For the text-containing cell, return its midpoint in [x, y] coordinate format. 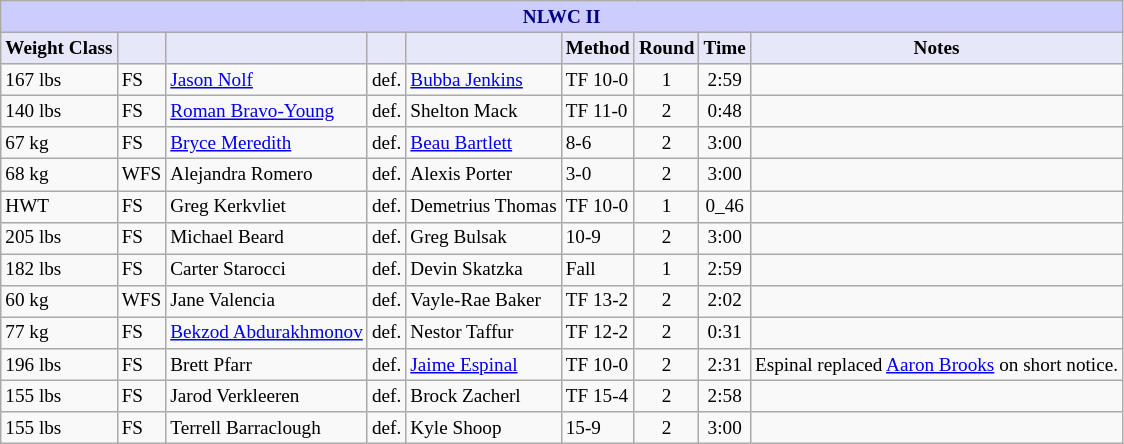
Weight Class [59, 48]
Greg Kerkvliet [267, 206]
2:02 [724, 301]
Alejandra Romero [267, 175]
Greg Bulsak [484, 238]
167 lbs [59, 80]
Jason Nolf [267, 80]
TF 15-4 [598, 396]
68 kg [59, 175]
Kyle Shoop [484, 428]
Jaime Espinal [484, 365]
0:48 [724, 111]
Round [666, 48]
Time [724, 48]
15-9 [598, 428]
NLWC II [562, 17]
Devin Skatzka [484, 270]
0_46 [724, 206]
67 kg [59, 143]
Jane Valencia [267, 301]
8-6 [598, 143]
Shelton Mack [484, 111]
HWT [59, 206]
Terrell Barraclough [267, 428]
Nestor Taffur [484, 333]
Carter Starocci [267, 270]
Jarod Verkleeren [267, 396]
10-9 [598, 238]
Fall [598, 270]
2:58 [724, 396]
Espinal replaced Aaron Brooks on short notice. [936, 365]
Bryce Meredith [267, 143]
TF 13-2 [598, 301]
182 lbs [59, 270]
Vayle-Rae Baker [484, 301]
Michael Beard [267, 238]
Method [598, 48]
Alexis Porter [484, 175]
0:31 [724, 333]
Notes [936, 48]
TF 12-2 [598, 333]
140 lbs [59, 111]
Brock Zacherl [484, 396]
Roman Bravo-Young [267, 111]
Brett Pfarr [267, 365]
Beau Bartlett [484, 143]
77 kg [59, 333]
Demetrius Thomas [484, 206]
196 lbs [59, 365]
3-0 [598, 175]
205 lbs [59, 238]
Bekzod Abdurakhmonov [267, 333]
60 kg [59, 301]
2:31 [724, 365]
TF 11-0 [598, 111]
Bubba Jenkins [484, 80]
